Return (x, y) of the center of cell containing provided text 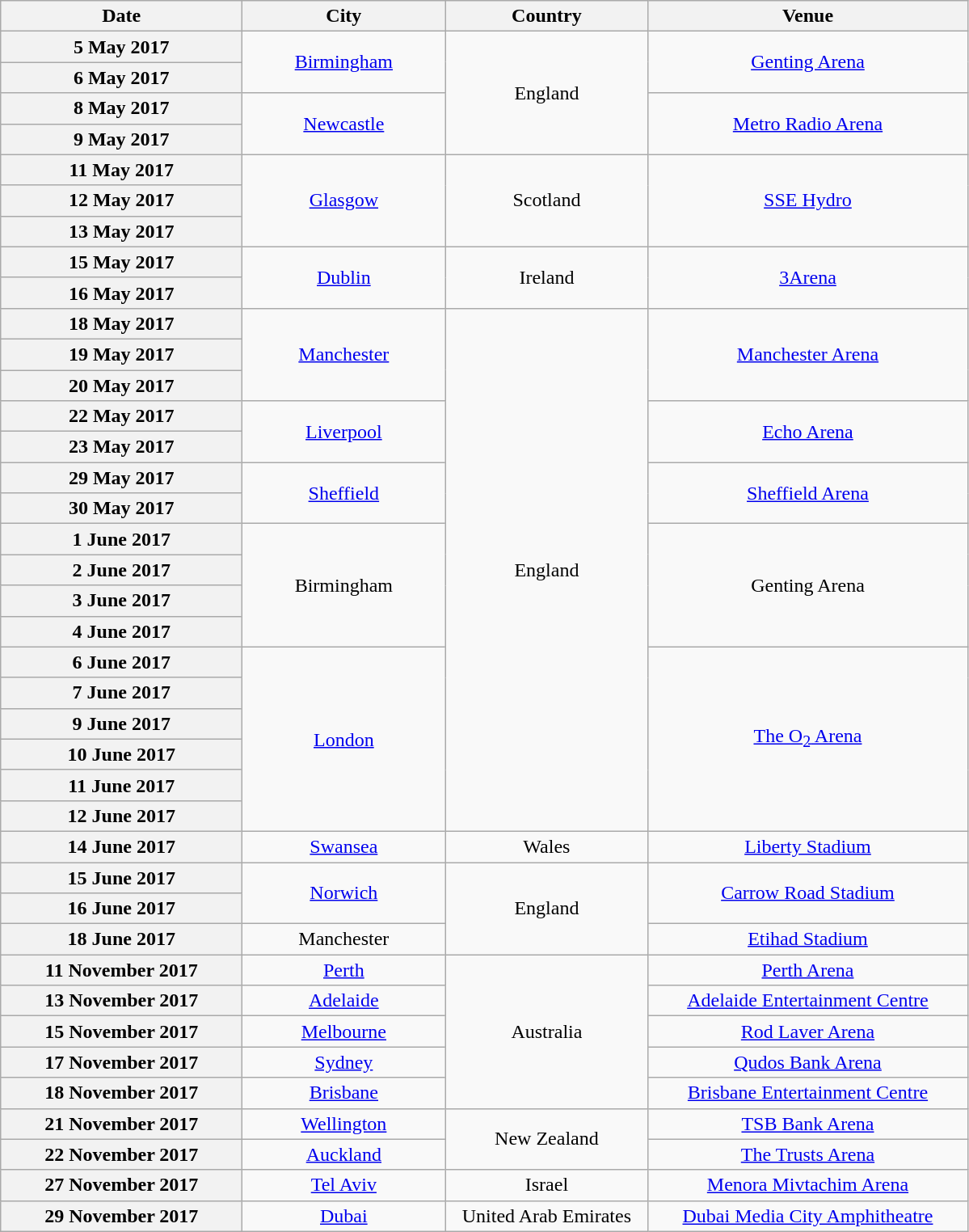
City (344, 16)
Sheffield Arena (808, 493)
1 June 2017 (121, 539)
12 June 2017 (121, 816)
Dubai Media City Amphitheatre (808, 1216)
4 June 2017 (121, 631)
5 May 2017 (121, 47)
SSE Hydro (808, 200)
15 May 2017 (121, 262)
Brisbane Entertainment Centre (808, 1093)
20 May 2017 (121, 386)
6 June 2017 (121, 662)
15 November 2017 (121, 1032)
23 May 2017 (121, 447)
Adelaide Entertainment Centre (808, 1001)
Perth Arena (808, 970)
Sydney (344, 1062)
9 May 2017 (121, 139)
7 June 2017 (121, 693)
Newcastle (344, 124)
Glasgow (344, 200)
27 November 2017 (121, 1185)
29 November 2017 (121, 1216)
Carrow Road Stadium (808, 892)
14 June 2017 (121, 846)
Menora Mivtachim Arena (808, 1185)
Country (546, 16)
The Trusts Arena (808, 1154)
11 June 2017 (121, 785)
13 November 2017 (121, 1001)
Dublin (344, 277)
12 May 2017 (121, 200)
Rod Laver Arena (808, 1032)
15 June 2017 (121, 877)
9 June 2017 (121, 724)
18 November 2017 (121, 1093)
Liberty Stadium (808, 846)
Dubai (344, 1216)
New Zealand (546, 1139)
21 November 2017 (121, 1124)
London (344, 739)
Wales (546, 846)
13 May 2017 (121, 231)
2 June 2017 (121, 570)
Perth (344, 970)
Adelaide (344, 1001)
11 November 2017 (121, 970)
Qudos Bank Arena (808, 1062)
8 May 2017 (121, 108)
6 May 2017 (121, 78)
22 May 2017 (121, 416)
Ireland (546, 277)
Tel Aviv (344, 1185)
22 November 2017 (121, 1154)
Melbourne (344, 1032)
Sheffield (344, 493)
Australia (546, 1032)
18 June 2017 (121, 939)
30 May 2017 (121, 508)
Brisbane (344, 1093)
TSB Bank Arena (808, 1124)
19 May 2017 (121, 354)
The O2 Arena (808, 739)
Echo Arena (808, 432)
Liverpool (344, 432)
10 June 2017 (121, 754)
16 June 2017 (121, 909)
Scotland (546, 200)
Etihad Stadium (808, 939)
16 May 2017 (121, 293)
Norwich (344, 892)
Wellington (344, 1124)
Manchester Arena (808, 354)
18 May 2017 (121, 323)
11 May 2017 (121, 170)
Israel (546, 1185)
Swansea (344, 846)
Venue (808, 16)
29 May 2017 (121, 478)
3Arena (808, 277)
Date (121, 16)
Auckland (344, 1154)
United Arab Emirates (546, 1216)
3 June 2017 (121, 601)
Metro Radio Arena (808, 124)
17 November 2017 (121, 1062)
